Provide the [X, Y] coordinate of the cell's center where the given text is located.  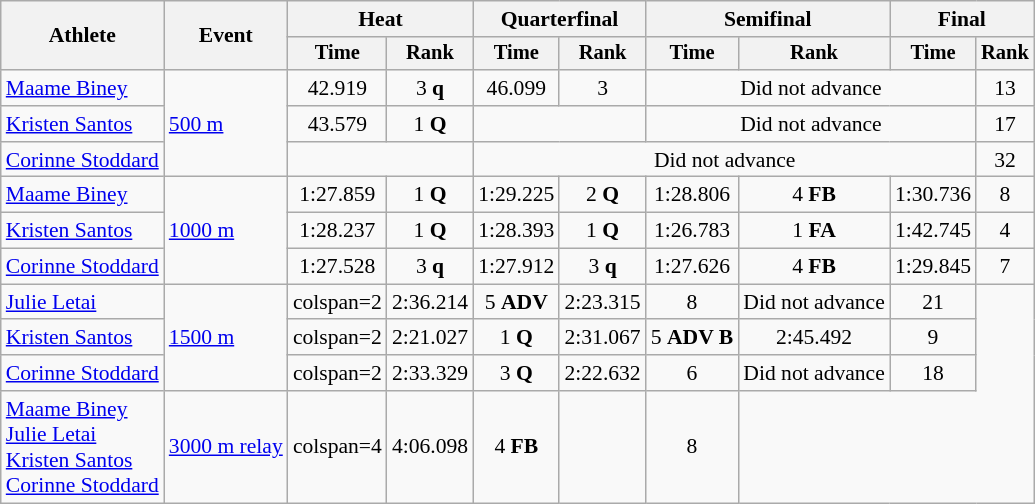
Quarterfinal [560, 19]
Final [962, 19]
2:21.027 [430, 338]
2:22.632 [602, 373]
7 [1005, 267]
4 [1005, 231]
Event [226, 36]
1000 m [226, 230]
4:06.098 [430, 447]
5 ADV [516, 302]
43.579 [338, 124]
17 [1005, 124]
1:29.845 [933, 267]
2 Q [602, 195]
32 [1005, 160]
1500 m [226, 338]
1:42.745 [933, 231]
2:31.067 [602, 338]
Maame BineyJulie LetaiKristen SantosCorinne Stoddard [82, 447]
1:27.912 [516, 267]
1:27.626 [692, 267]
colspan=4 [338, 447]
Heat [380, 19]
1:30.736 [933, 195]
2:33.329 [430, 373]
5 ADV B [692, 338]
1 FA [814, 231]
6 [692, 373]
3 Q [516, 373]
2:36.214 [430, 302]
13 [1005, 88]
Athlete [82, 36]
18 [933, 373]
Semifinal [768, 19]
1:26.783 [692, 231]
1:28.806 [692, 195]
500 m [226, 124]
1:28.237 [338, 231]
1:27.859 [338, 195]
1:27.528 [338, 267]
3 [602, 88]
2:23.315 [602, 302]
21 [933, 302]
46.099 [516, 88]
1:28.393 [516, 231]
9 [933, 338]
Julie Letai [82, 302]
1:29.225 [516, 195]
42.919 [338, 88]
2:45.492 [814, 338]
3000 m relay [226, 447]
